Detect which cell encompasses the target text, then output its [x, y] center coordinate. 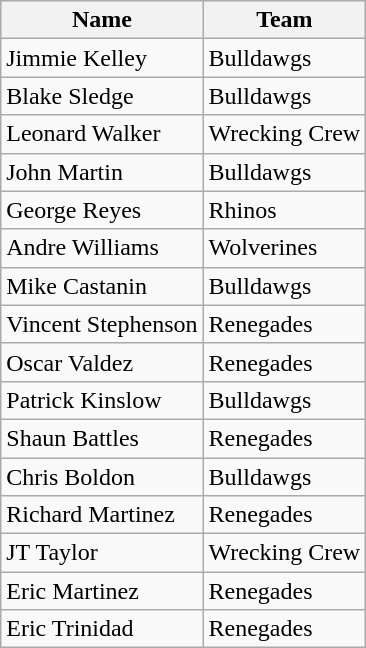
Mike Castanin [102, 286]
Leonard Walker [102, 134]
Blake Sledge [102, 96]
Jimmie Kelley [102, 58]
Eric Trinidad [102, 629]
JT Taylor [102, 553]
Shaun Battles [102, 438]
Oscar Valdez [102, 362]
Team [284, 20]
John Martin [102, 172]
Name [102, 20]
Chris Boldon [102, 477]
Patrick Kinslow [102, 400]
Richard Martinez [102, 515]
Vincent Stephenson [102, 324]
Rhinos [284, 210]
Eric Martinez [102, 591]
Andre Williams [102, 248]
Wolverines [284, 248]
George Reyes [102, 210]
